Extract the (X, Y) coordinate from the center of the cell holding the provided text.  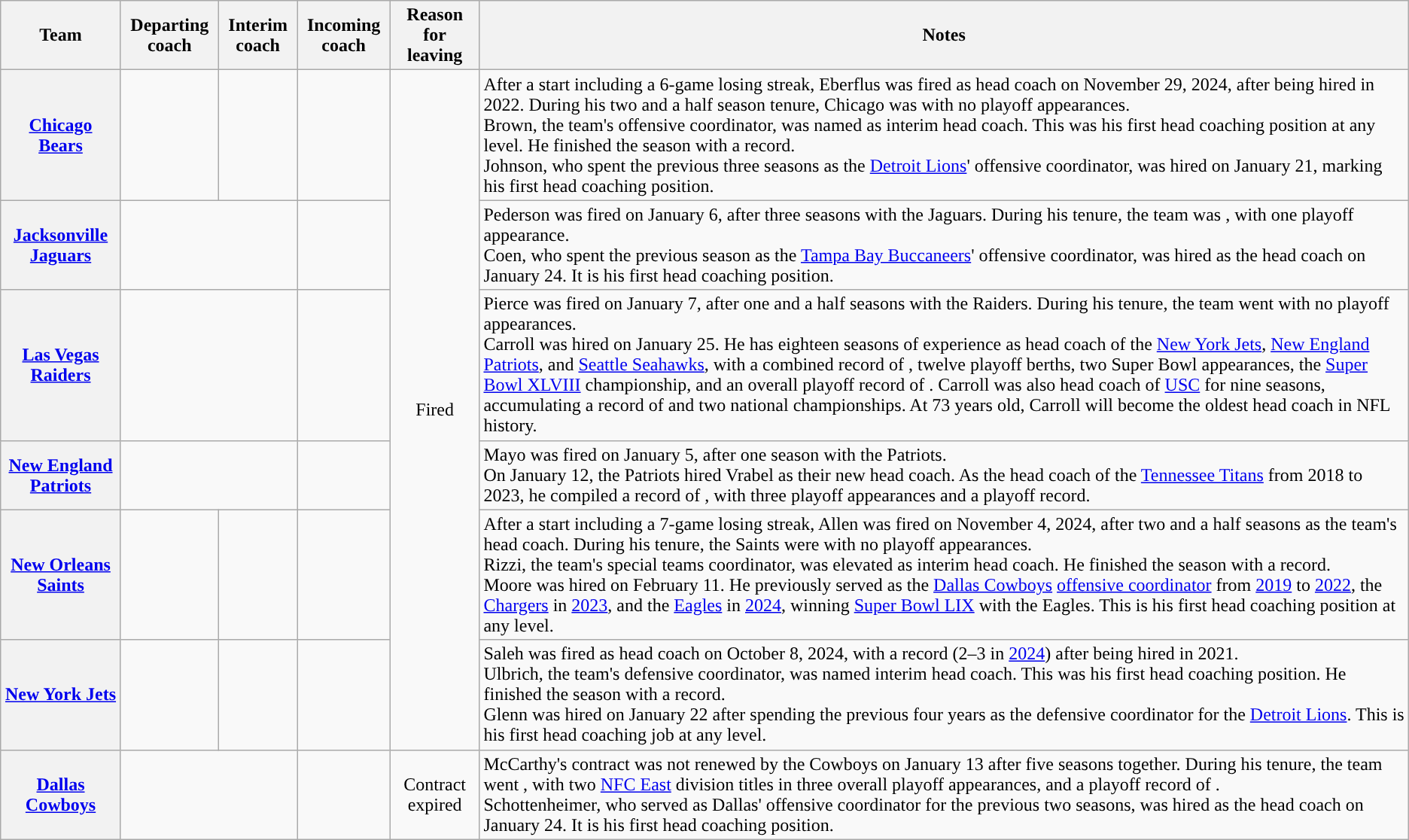
Las Vegas Raiders (61, 365)
Fired (435, 409)
New England Patriots (61, 475)
Departing coach (169, 35)
Team (61, 35)
Notes (944, 35)
Jacksonville Jaguars (61, 245)
Interim coach (257, 35)
Reason for leaving (435, 35)
New Orleans Saints (61, 575)
New York Jets (61, 695)
Dallas Cowboys (61, 795)
Chicago Bears (61, 135)
Incoming coach (343, 35)
Contract expired (435, 795)
